Provide the (X, Y) coordinate of the cell's center where the given text is located.  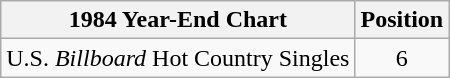
6 (402, 58)
U.S. Billboard Hot Country Singles (178, 58)
1984 Year-End Chart (178, 20)
Position (402, 20)
